Search for the cell housing the specified text and yield its [x, y] center coordinate. 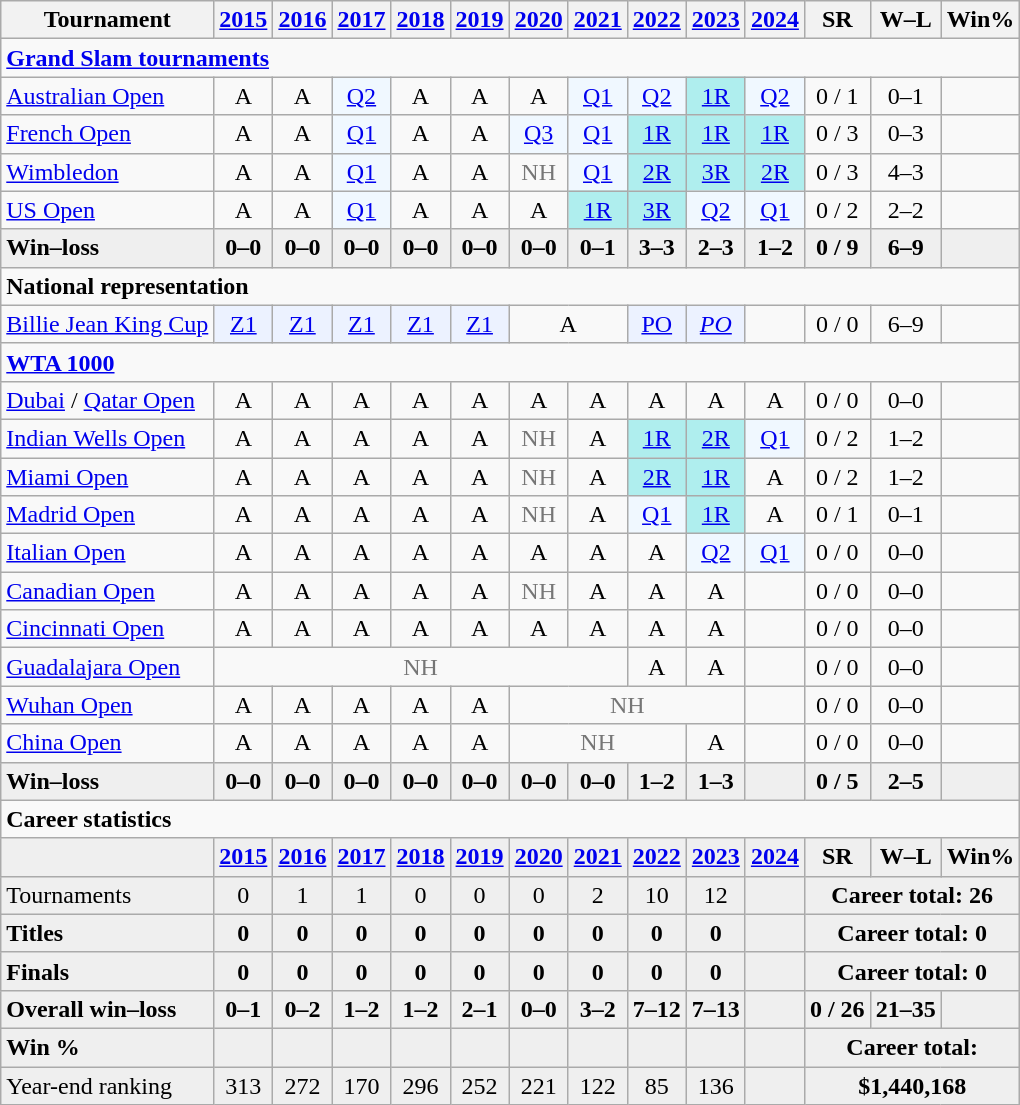
Italian Open [108, 553]
Overall win–loss [108, 1009]
252 [480, 1085]
Indian Wells Open [108, 438]
2–1 [480, 1009]
3–2 [598, 1009]
296 [420, 1085]
0–2 [302, 1009]
Wimbledon [108, 172]
170 [362, 1085]
Billie Jean King Cup [108, 324]
21–35 [906, 1009]
Grand Slam tournaments [510, 58]
French Open [108, 134]
Guadalajara Open [108, 667]
Wuhan Open [108, 705]
US Open [108, 210]
Finals [108, 971]
10 [656, 895]
Career statistics [510, 819]
2–5 [906, 781]
Titles [108, 933]
2 [598, 895]
Win % [108, 1047]
China Open [108, 743]
313 [244, 1085]
1–3 [716, 781]
136 [716, 1085]
122 [598, 1085]
0 / 26 [837, 1009]
Miami Open [108, 477]
Madrid Open [108, 515]
12 [716, 895]
0 / 9 [837, 248]
Dubai / Qatar Open [108, 400]
3–3 [656, 248]
0 / 5 [837, 781]
2–2 [906, 210]
Tournament [108, 20]
85 [656, 1085]
2–3 [716, 248]
221 [538, 1085]
Tournaments [108, 895]
Cincinnati Open [108, 629]
4–3 [906, 172]
0–3 [906, 134]
7–12 [656, 1009]
National representation [510, 286]
Australian Open [108, 96]
$1,440,168 [912, 1085]
Career total: [912, 1047]
WTA 1000 [510, 362]
272 [302, 1085]
Canadian Open [108, 591]
Year-end ranking [108, 1085]
Career total: 26 [912, 895]
Q3 [538, 134]
7–13 [716, 1009]
